Return the [x, y] coordinate for the center point of the cell that contains the specified text.  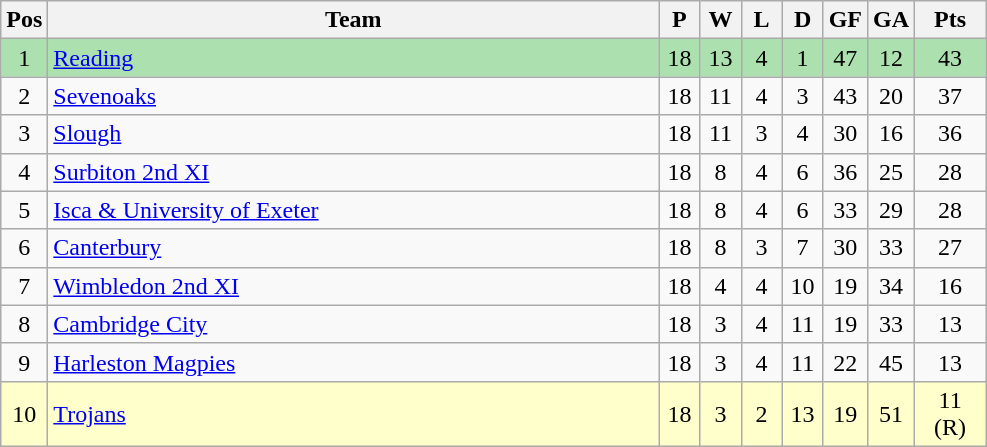
P [680, 20]
20 [892, 96]
L [762, 20]
11 (R) [950, 414]
27 [950, 248]
29 [892, 210]
Pos [24, 20]
Wimbledon 2nd XI [354, 286]
Pts [950, 20]
Reading [354, 58]
Harleston Magpies [354, 362]
Cambridge City [354, 324]
Sevenoaks [354, 96]
GF [845, 20]
34 [892, 286]
Canterbury [354, 248]
45 [892, 362]
9 [24, 362]
37 [950, 96]
47 [845, 58]
GA [892, 20]
Slough [354, 134]
Surbiton 2nd XI [354, 172]
Trojans [354, 414]
51 [892, 414]
Isca & University of Exeter [354, 210]
Team [354, 20]
D [802, 20]
5 [24, 210]
W [720, 20]
25 [892, 172]
12 [892, 58]
22 [845, 362]
